Pinpoint the cell where the given text exists, returning its (x, y) midpoint coordinate. 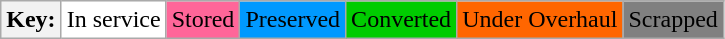
Scrapped (673, 20)
Preserved (293, 20)
In service (114, 20)
Converted (402, 20)
Under Overhaul (540, 20)
Stored (203, 20)
Key: (31, 20)
